Return (X, Y) of the center of cell containing provided text 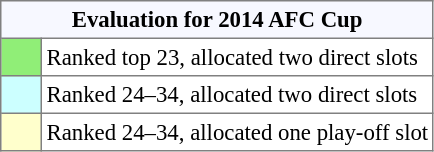
Ranked top 23, allocated two direct slots (237, 57)
Ranked 24–34, allocated two direct slots (237, 95)
Ranked 24–34, allocated one play-off slot (237, 132)
Evaluation for 2014 AFC Cup (218, 20)
